Locate the cell with the specified text and output its (x, y) center coordinate. 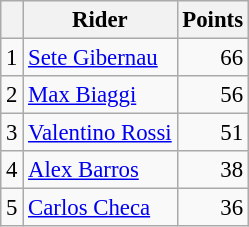
66 (212, 58)
Valentino Rossi (100, 133)
4 (12, 170)
5 (12, 208)
1 (12, 58)
2 (12, 95)
Points (212, 20)
38 (212, 170)
3 (12, 133)
Max Biaggi (100, 95)
Alex Barros (100, 170)
Carlos Checa (100, 208)
36 (212, 208)
Sete Gibernau (100, 58)
51 (212, 133)
56 (212, 95)
Rider (100, 20)
